Extract the [X, Y] coordinate from the center of the cell holding the provided text.  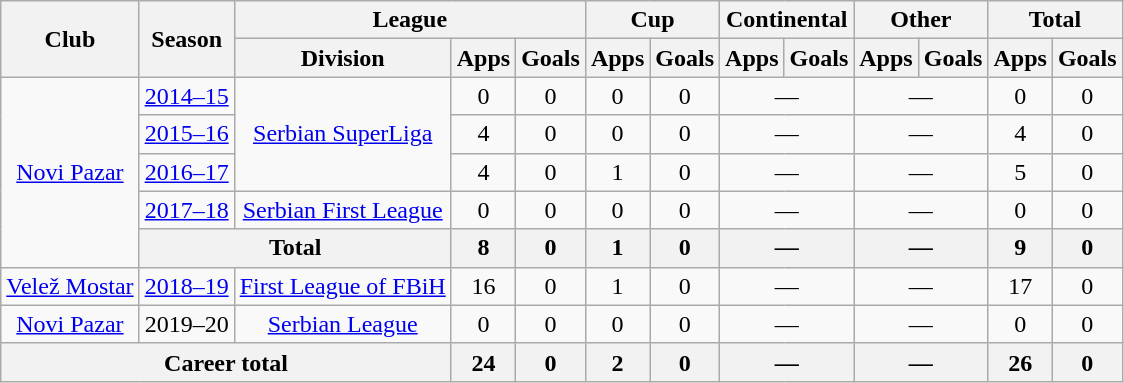
Serbian SuperLiga [342, 134]
2016–17 [186, 172]
Continental [787, 20]
26 [1020, 362]
2017–18 [186, 210]
Career total [226, 362]
2018–19 [186, 286]
Club [70, 39]
Velež Mostar [70, 286]
2 [617, 362]
Other [921, 20]
24 [483, 362]
League [410, 20]
16 [483, 286]
2019–20 [186, 324]
8 [483, 248]
Serbian League [342, 324]
Serbian First League [342, 210]
5 [1020, 172]
Cup [652, 20]
17 [1020, 286]
2015–16 [186, 134]
9 [1020, 248]
2014–15 [186, 96]
Season [186, 39]
Division [342, 58]
First League of FBiH [342, 286]
